Determine the [X, Y] coordinate at the center of the cell enclosing the given text.  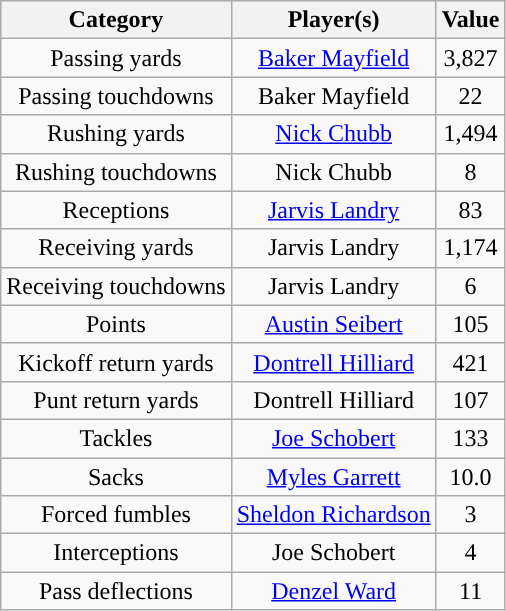
133 [470, 438]
Kickoff return yards [116, 362]
Player(s) [334, 20]
105 [470, 324]
Receiving yards [116, 248]
Punt return yards [116, 400]
Tackles [116, 438]
Pass deflections [116, 591]
Passing yards [116, 58]
Forced fumbles [116, 515]
8 [470, 172]
22 [470, 96]
107 [470, 400]
6 [470, 286]
Category [116, 20]
Receptions [116, 210]
3 [470, 515]
4 [470, 553]
3,827 [470, 58]
Sheldon Richardson [334, 515]
Points [116, 324]
10.0 [470, 477]
421 [470, 362]
Interceptions [116, 553]
Rushing yards [116, 134]
1,494 [470, 134]
11 [470, 591]
Myles Garrett [334, 477]
1,174 [470, 248]
83 [470, 210]
Passing touchdowns [116, 96]
Denzel Ward [334, 591]
Austin Seibert [334, 324]
Receiving touchdowns [116, 286]
Rushing touchdowns [116, 172]
Value [470, 20]
Sacks [116, 477]
